Scan for the cell matching the given text and deliver its (X, Y) coordinate at center. 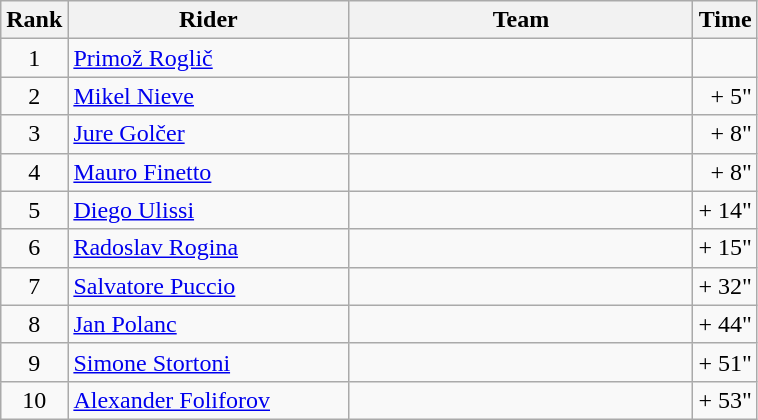
4 (34, 172)
Rider (208, 20)
Alexander Foliforov (208, 400)
5 (34, 210)
+ 5" (725, 96)
Simone Stortoni (208, 362)
7 (34, 286)
9 (34, 362)
Jan Polanc (208, 324)
8 (34, 324)
Time (725, 20)
3 (34, 134)
+ 32" (725, 286)
+ 51" (725, 362)
6 (34, 248)
2 (34, 96)
Primož Roglič (208, 58)
Team (521, 20)
+ 15" (725, 248)
+ 14" (725, 210)
Salvatore Puccio (208, 286)
1 (34, 58)
Diego Ulissi (208, 210)
Radoslav Rogina (208, 248)
Rank (34, 20)
Mauro Finetto (208, 172)
Mikel Nieve (208, 96)
10 (34, 400)
+ 53" (725, 400)
+ 44" (725, 324)
Jure Golčer (208, 134)
